Pinpoint the cell where the given text exists, returning its (X, Y) midpoint coordinate. 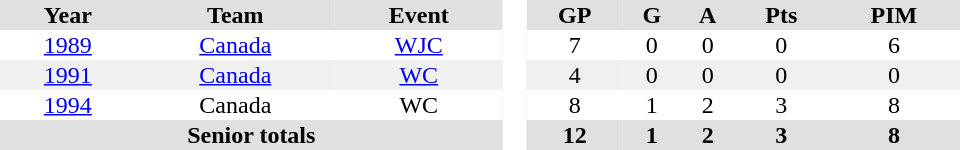
PIM (894, 15)
Senior totals (252, 135)
Event (419, 15)
7 (574, 45)
Year (68, 15)
4 (574, 75)
1991 (68, 75)
6 (894, 45)
1994 (68, 105)
Pts (782, 15)
Team (236, 15)
G (652, 15)
GP (574, 15)
12 (574, 135)
1989 (68, 45)
A (708, 15)
WJC (419, 45)
